Locate the cell with the specified text and output its (x, y) center coordinate. 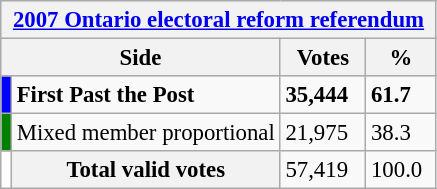
Side (140, 58)
38.3 (402, 133)
21,975 (323, 133)
57,419 (323, 170)
2007 Ontario electoral reform referendum (219, 20)
100.0 (402, 170)
% (402, 58)
First Past the Post (146, 95)
61.7 (402, 95)
Votes (323, 58)
35,444 (323, 95)
Mixed member proportional (146, 133)
Total valid votes (146, 170)
